Pinpoint the cell where the given text exists, returning its [X, Y] midpoint coordinate. 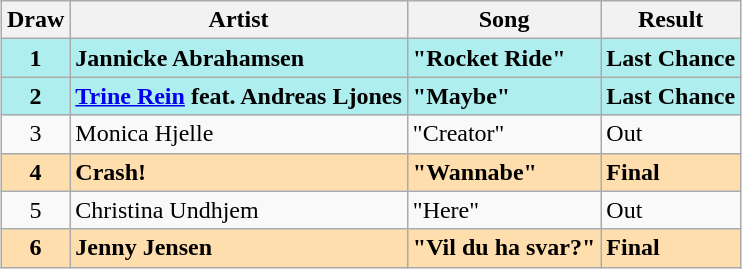
Result [671, 20]
3 [35, 134]
"Creator" [504, 134]
Draw [35, 20]
"Rocket Ride" [504, 58]
Trine Rein feat. Andreas Ljones [239, 96]
Christina Undhjem [239, 210]
1 [35, 58]
"Here" [504, 210]
2 [35, 96]
Crash! [239, 172]
Song [504, 20]
6 [35, 248]
"Maybe" [504, 96]
4 [35, 172]
Jenny Jensen [239, 248]
Artist [239, 20]
"Wannabe" [504, 172]
Monica Hjelle [239, 134]
"Vil du ha svar?" [504, 248]
5 [35, 210]
Jannicke Abrahamsen [239, 58]
